Determine the (x, y) coordinate at the center of the cell enclosing the given text.  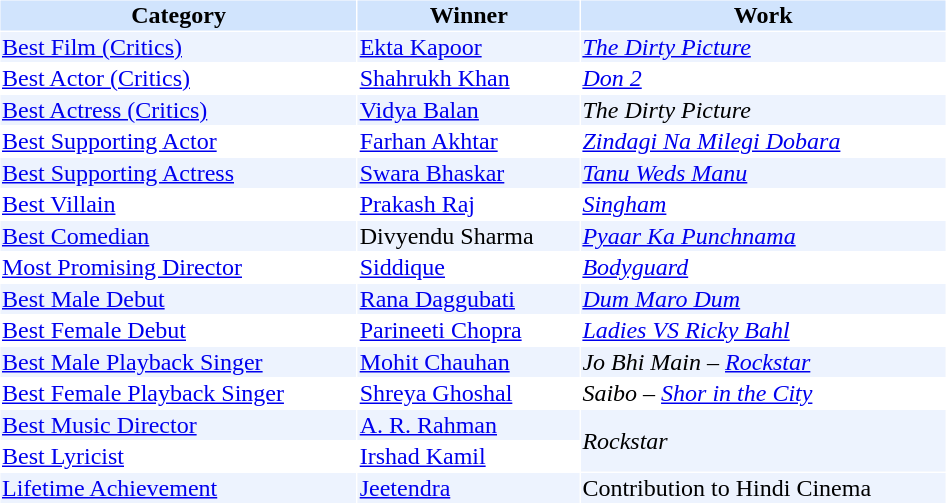
Farhan Akhtar (468, 141)
Best Female Playback Singer (178, 393)
Rana Daggubati (468, 299)
A. R. Rahman (468, 425)
Best Lyricist (178, 457)
Prakash Raj (468, 205)
Parineeti Chopra (468, 331)
Work (764, 15)
Mohit Chauhan (468, 362)
Irshad Kamil (468, 457)
Best Music Director (178, 425)
Rockstar (764, 441)
Best Female Debut (178, 331)
Jeetendra (468, 488)
Pyaar Ka Punchnama (764, 236)
Vidya Balan (468, 110)
Saibo – Shor in the City (764, 393)
Winner (468, 15)
Siddique (468, 267)
Tanu Weds Manu (764, 173)
Best Supporting Actor (178, 141)
Best Comedian (178, 236)
Zindagi Na Milegi Dobara (764, 141)
Dum Maro Dum (764, 299)
Category (178, 15)
Swara Bhaskar (468, 173)
Jo Bhi Main – Rockstar (764, 362)
Divyendu Sharma (468, 236)
Best Supporting Actress (178, 173)
Best Villain (178, 205)
Ladies VS Ricky Bahl (764, 331)
Bodyguard (764, 267)
Best Actor (Critics) (178, 79)
Don 2 (764, 79)
Shahrukh Khan (468, 79)
Most Promising Director (178, 267)
Lifetime Achievement (178, 488)
Contribution to Hindi Cinema (764, 488)
Ekta Kapoor (468, 47)
Best Film (Critics) (178, 47)
Best Actress (Critics) (178, 110)
Best Male Playback Singer (178, 362)
Best Male Debut (178, 299)
Singham (764, 205)
Shreya Ghoshal (468, 393)
